Return the (X, Y) coordinate for the center point of the cell that contains the specified text.  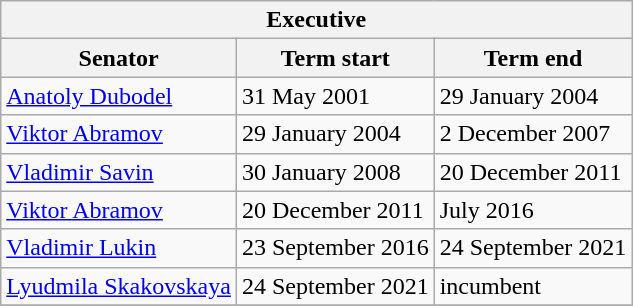
Vladimir Savin (119, 172)
30 January 2008 (335, 172)
Vladimir Lukin (119, 248)
Term start (335, 58)
July 2016 (533, 210)
23 September 2016 (335, 248)
Anatoly Dubodel (119, 96)
31 May 2001 (335, 96)
2 December 2007 (533, 134)
Senator (119, 58)
Executive (316, 20)
Term end (533, 58)
incumbent (533, 286)
Lyudmila Skakovskaya (119, 286)
